Return [x, y] of the center of cell containing provided text 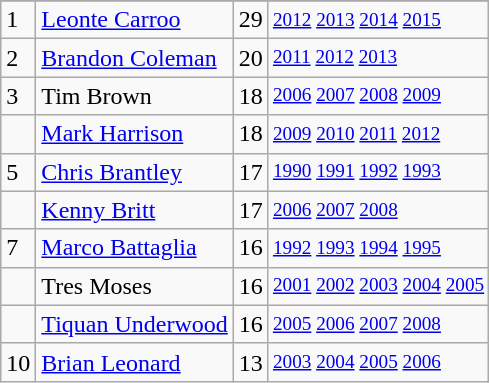
1992 1993 1994 1995 [378, 248]
2006 2007 2008 2009 [378, 96]
2 [18, 58]
Mark Harrison [135, 134]
Brandon Coleman [135, 58]
2006 2007 2008 [378, 210]
2009 2010 2011 2012 [378, 134]
Marco Battaglia [135, 248]
10 [18, 362]
Leonte Carroo [135, 20]
Tres Moses [135, 286]
Kenny Britt [135, 210]
2011 2012 2013 [378, 58]
1 [18, 20]
13 [250, 362]
2003 2004 2005 2006 [378, 362]
Tiquan Underwood [135, 324]
2012 2013 2014 2015 [378, 20]
7 [18, 248]
Brian Leonard [135, 362]
Tim Brown [135, 96]
Chris Brantley [135, 172]
20 [250, 58]
1990 1991 1992 1993 [378, 172]
2005 2006 2007 2008 [378, 324]
3 [18, 96]
2001 2002 2003 2004 2005 [378, 286]
29 [250, 20]
5 [18, 172]
